For the text-containing cell, return its midpoint in [x, y] coordinate format. 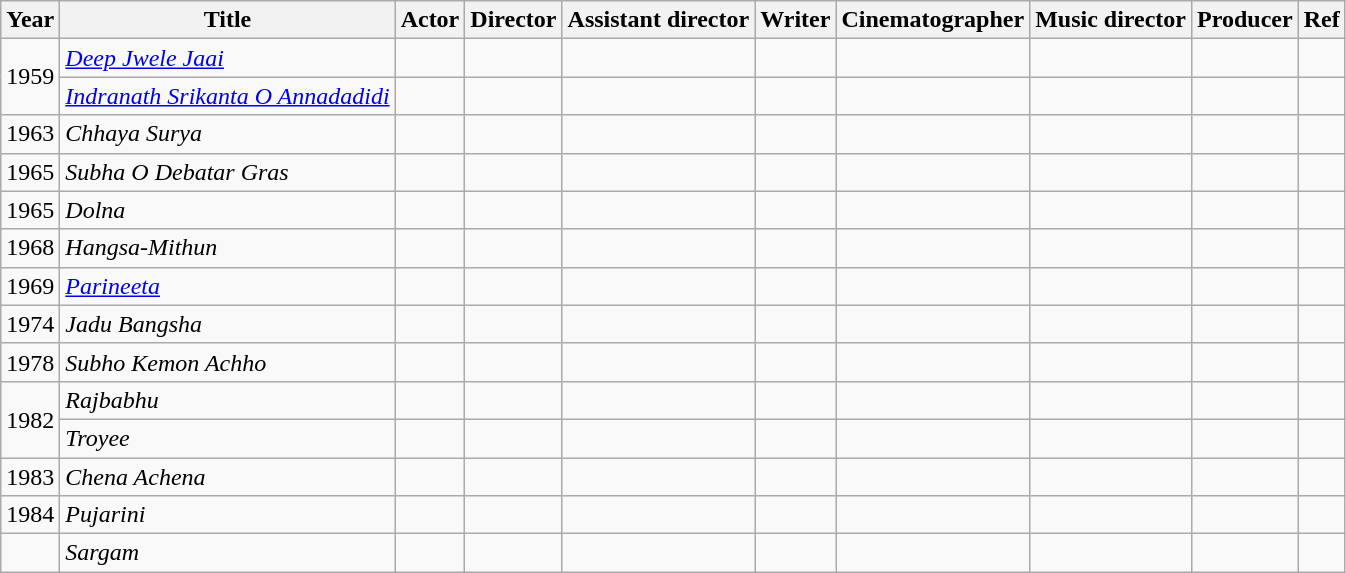
Producer [1246, 20]
1968 [30, 248]
Ref [1322, 20]
Troyee [228, 438]
1974 [30, 324]
1978 [30, 362]
Chena Achena [228, 477]
Title [228, 20]
Cinematographer [933, 20]
1963 [30, 134]
Rajbabhu [228, 400]
1982 [30, 419]
1959 [30, 77]
Director [514, 20]
Year [30, 20]
Deep Jwele Jaai [228, 58]
Music director [1111, 20]
Subha O Debatar Gras [228, 172]
Chhaya Surya [228, 134]
Sargam [228, 553]
Dolna [228, 210]
Assistant director [658, 20]
Writer [796, 20]
1969 [30, 286]
Subho Kemon Achho [228, 362]
Pujarini [228, 515]
Actor [430, 20]
Jadu Bangsha [228, 324]
Indranath Srikanta O Annadadidi [228, 96]
Hangsa-Mithun [228, 248]
1983 [30, 477]
1984 [30, 515]
Parineeta [228, 286]
